Return [x, y] of the center of cell containing provided text 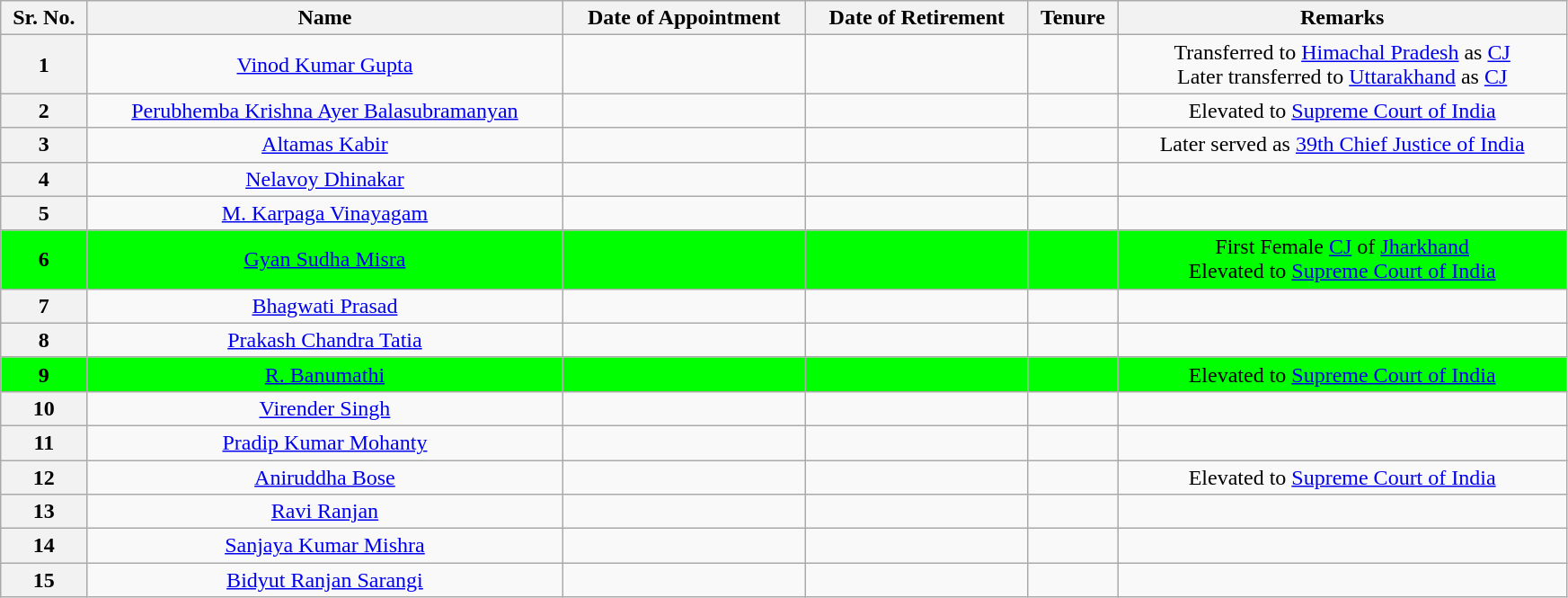
14 [44, 546]
Vinod Kumar Gupta [325, 65]
10 [44, 408]
Transferred to Himachal Pradesh as CJ Later transferred to Uttarakhand as CJ [1342, 65]
Remarks [1342, 18]
M. Karpaga Vinayagam [325, 213]
Prakash Chandra Tatia [325, 340]
Sanjaya Kumar Mishra [325, 546]
4 [44, 179]
Later served as 39th Chief Justice of India [1342, 145]
13 [44, 512]
Perubhemba Krishna Ayer Balasubramanyan [325, 111]
2 [44, 111]
Date of Appointment [685, 18]
Sr. No. [44, 18]
5 [44, 213]
Name [325, 18]
Date of Retirement [917, 18]
Altamas Kabir [325, 145]
12 [44, 478]
Bidyut Ranjan Sarangi [325, 580]
Tenure [1073, 18]
7 [44, 306]
8 [44, 340]
Nelavoy Dhinakar [325, 179]
9 [44, 374]
15 [44, 580]
6 [44, 259]
Bhagwati Prasad [325, 306]
1 [44, 65]
Gyan Sudha Misra [325, 259]
Aniruddha Bose [325, 478]
Ravi Ranjan [325, 512]
Virender Singh [325, 408]
R. Banumathi [325, 374]
First Female CJ of JharkhandElevated to Supreme Court of India [1342, 259]
3 [44, 145]
11 [44, 442]
Pradip Kumar Mohanty [325, 442]
